From the cell containing the given text, extract its center point as (X, Y) coordinate. 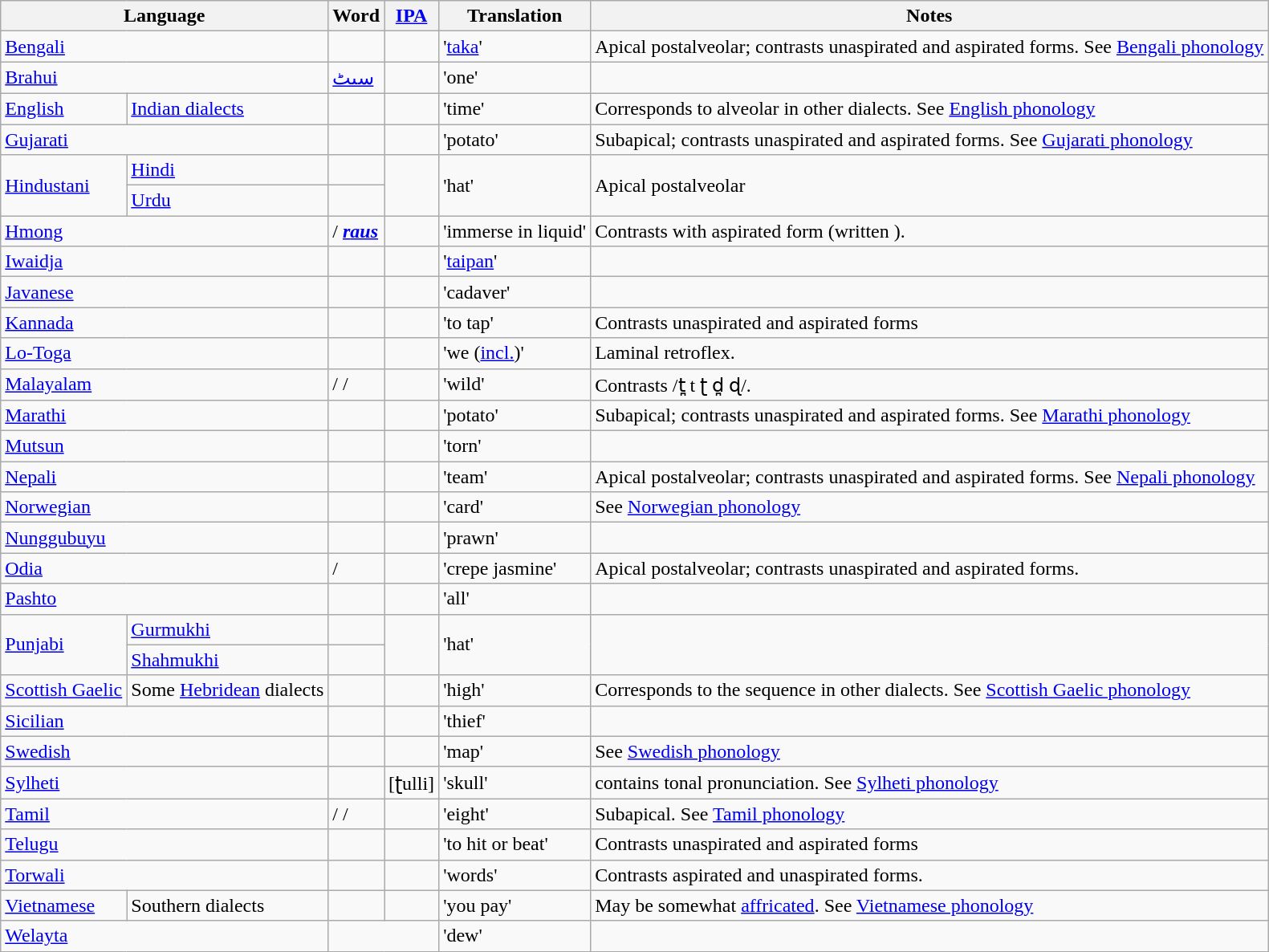
'to hit or beat' (515, 844)
'prawn' (515, 538)
Urdu (228, 201)
Malayalam (165, 384)
Some Hebridean dialects (228, 690)
Kannada (165, 323)
Shahmukhi (228, 660)
Apical postalveolar; contrasts unaspirated and aspirated forms. See Nepali phonology (929, 477)
Hmong (165, 231)
'taipan' (515, 262)
'crepe jasmine' (515, 568)
Sicilian (165, 721)
Javanese (165, 292)
'immerse in liquid' (515, 231)
Swedish (165, 751)
Nepali (165, 477)
'you pay' (515, 905)
Contrasts with aspirated form (written ). (929, 231)
'taka' (515, 47)
Bengali (165, 47)
Apical postalveolar; contrasts unaspirated and aspirated forms. (929, 568)
Tamil (165, 814)
Notes (929, 16)
Hindustani (64, 185)
Welayta (165, 936)
Language (165, 16)
'team' (515, 477)
Telugu (165, 844)
May be somewhat affricated. See Vietnamese phonology (929, 905)
Gurmukhi (228, 629)
'all' (515, 599)
Apical postalveolar (929, 185)
Translation (515, 16)
[ʈulli] (412, 783)
Subapical. See Tamil phonology (929, 814)
Sylheti (165, 783)
سىٹ (356, 78)
Subapical; contrasts unaspirated and aspirated forms. See Gujarati phonology (929, 139)
'dew' (515, 936)
Gujarati (165, 139)
/ (356, 568)
English (64, 108)
Word (356, 16)
'time' (515, 108)
Corresponds to the sequence in other dialects. See Scottish Gaelic phonology (929, 690)
Brahui (165, 78)
contains tonal pronunciation. See Sylheti phonology (929, 783)
Norwegian (165, 507)
Hindi (228, 170)
See Norwegian phonology (929, 507)
/ raus (356, 231)
Vietnamese (64, 905)
Contrasts aspirated and unaspirated forms. (929, 875)
'torn' (515, 446)
Southern dialects (228, 905)
'to tap' (515, 323)
Apical postalveolar; contrasts unaspirated and aspirated forms. See Bengali phonology (929, 47)
'words' (515, 875)
'one' (515, 78)
Punjabi (64, 645)
See Swedish phonology (929, 751)
Indian dialects (228, 108)
'high' (515, 690)
'map' (515, 751)
'card' (515, 507)
Nunggubuyu (165, 538)
IPA (412, 16)
Lo-Toga (165, 353)
Corresponds to alveolar in other dialects. See English phonology (929, 108)
'wild' (515, 384)
Pashto (165, 599)
'eight' (515, 814)
Laminal retroflex. (929, 353)
Scottish Gaelic (64, 690)
'we (incl.)' (515, 353)
'thief' (515, 721)
'skull' (515, 783)
'cadaver' (515, 292)
Odia (165, 568)
Mutsun (165, 446)
Marathi (165, 416)
Iwaidja (165, 262)
Subapical; contrasts unaspirated and aspirated forms. See Marathi phonology (929, 416)
Torwali (165, 875)
Contrasts /t̪ t ʈ d̪ ɖ/. (929, 384)
